Locate the cell with the specified text and output its (x, y) center coordinate. 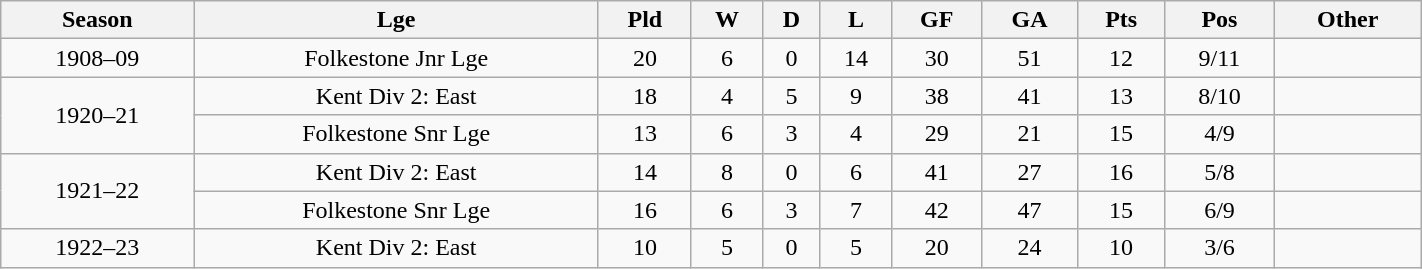
GA (1030, 20)
38 (937, 96)
27 (1030, 172)
1908–09 (98, 58)
Pld (644, 20)
6/9 (1220, 210)
18 (644, 96)
8/10 (1220, 96)
24 (1030, 248)
4/9 (1220, 134)
1921–22 (98, 191)
8 (726, 172)
GF (937, 20)
12 (1120, 58)
1922–23 (98, 248)
29 (937, 134)
21 (1030, 134)
30 (937, 58)
Folkestone Jnr Lge (396, 58)
W (726, 20)
1920–21 (98, 115)
L (856, 20)
Pos (1220, 20)
7 (856, 210)
D (792, 20)
9/11 (1220, 58)
47 (1030, 210)
Pts (1120, 20)
Season (98, 20)
51 (1030, 58)
42 (937, 210)
Lge (396, 20)
9 (856, 96)
3/6 (1220, 248)
5/8 (1220, 172)
Other (1348, 20)
